Find where the given text appears and provide that cell's center as [X, Y] coordinate. 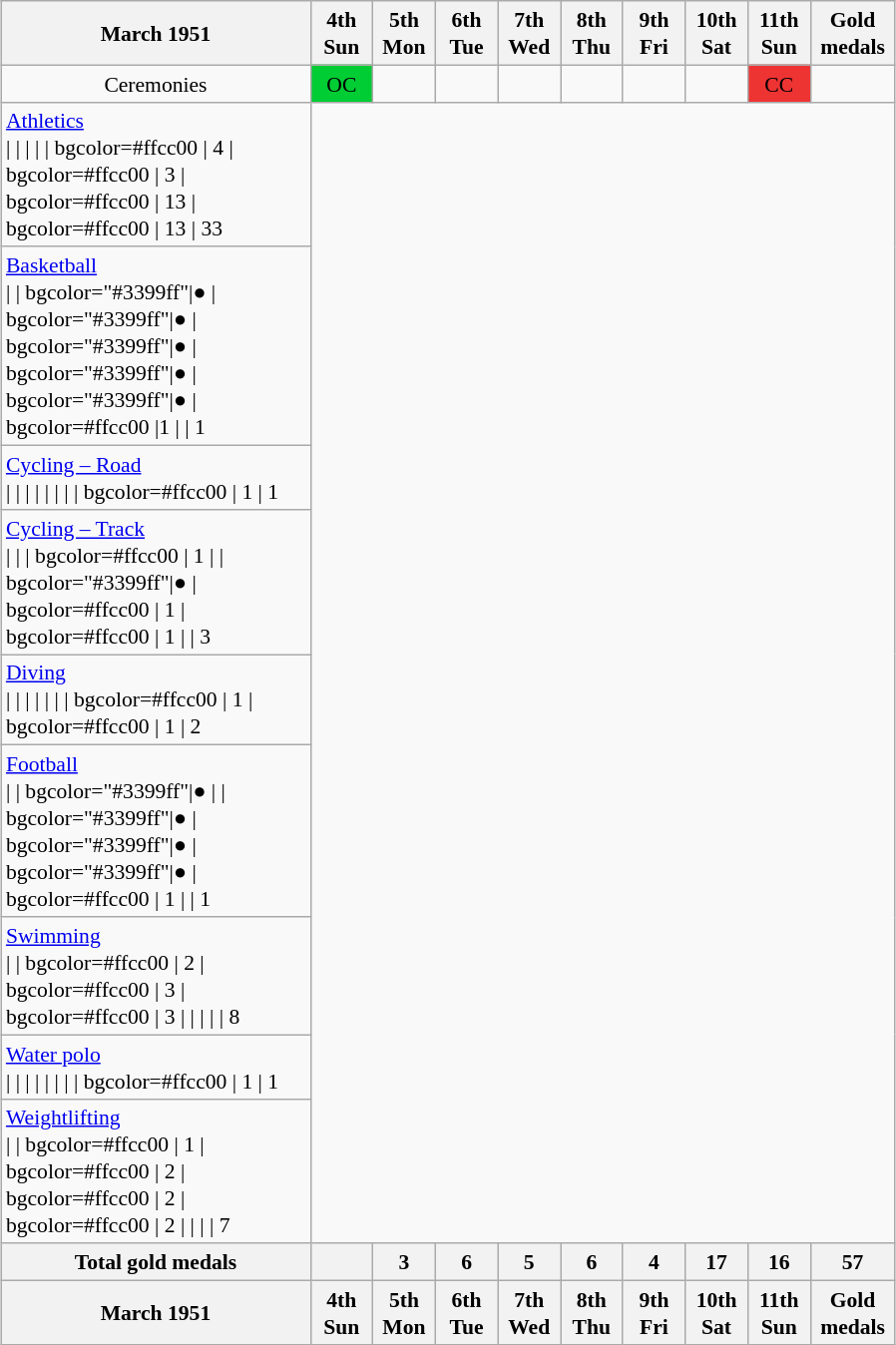
Water polo| | | | | | | | bgcolor=#ffcc00 | 1 | 1 [156, 1067]
OC [341, 84]
CC [778, 84]
Basketball| | bgcolor="#3399ff"|● | bgcolor="#3399ff"|● | bgcolor="#3399ff"|● | bgcolor="#3399ff"|● | bgcolor="#3399ff"|● | bgcolor=#ffcc00 |1 | | 1 [156, 345]
3 [405, 1261]
17 [716, 1261]
57 [852, 1261]
Ceremonies [156, 84]
Swimming| | bgcolor=#ffcc00 | 2 | bgcolor=#ffcc00 | 3 | bgcolor=#ffcc00 | 3 | | | | | 8 [156, 976]
Total gold medals [156, 1261]
16 [778, 1261]
Diving| | | | | | | bgcolor=#ffcc00 | 1 | bgcolor=#ffcc00 | 1 | 2 [156, 700]
4 [655, 1261]
Cycling – Road| | | | | | | | bgcolor=#ffcc00 | 1 | 1 [156, 477]
Cycling – Track| | | bgcolor=#ffcc00 | 1 | | bgcolor="#3399ff"|● | bgcolor=#ffcc00 | 1 | bgcolor=#ffcc00 | 1 | | 3 [156, 581]
Football| | bgcolor="#3399ff"|● | | bgcolor="#3399ff"|● | bgcolor="#3399ff"|● | bgcolor="#3399ff"|● | bgcolor=#ffcc00 | 1 | | 1 [156, 831]
Weightlifting| | bgcolor=#ffcc00 | 1 | bgcolor=#ffcc00 | 2 | bgcolor=#ffcc00 | 2 | bgcolor=#ffcc00 | 2 | | | | 7 [156, 1171]
5 [529, 1261]
Athletics| | | | | bgcolor=#ffcc00 | 4 | bgcolor=#ffcc00 | 3 | bgcolor=#ffcc00 | 13 | bgcolor=#ffcc00 | 13 | 33 [156, 174]
